Locate the cell with the specified text and output its (X, Y) center coordinate. 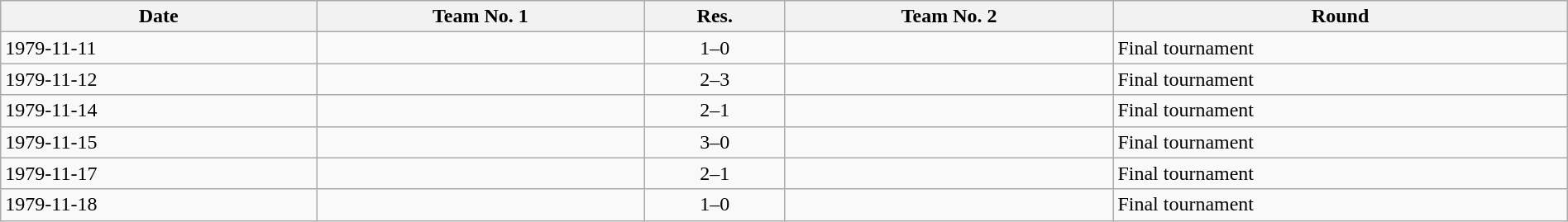
1979-11-15 (159, 142)
3–0 (715, 142)
2–3 (715, 79)
1979-11-18 (159, 205)
1979-11-14 (159, 111)
Res. (715, 17)
Round (1340, 17)
Team No. 1 (481, 17)
1979-11-12 (159, 79)
1979-11-17 (159, 173)
Team No. 2 (949, 17)
Date (159, 17)
1979-11-11 (159, 48)
